Return [x, y] of the center of cell containing provided text 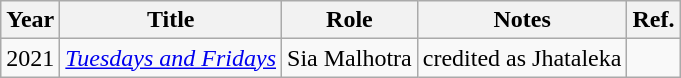
Sia Malhotra [350, 58]
Ref. [654, 20]
Role [350, 20]
Year [30, 20]
2021 [30, 58]
credited as Jhataleka [522, 58]
Title [171, 20]
Tuesdays and Fridays [171, 58]
Notes [522, 20]
